Locate the cell with the specified text and output its (X, Y) center coordinate. 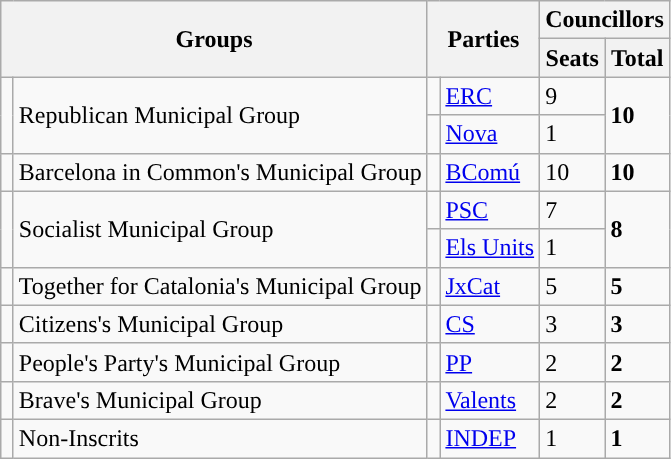
BComú (490, 172)
8 (637, 229)
Groups (214, 39)
Republican Municipal Group (220, 115)
7 (572, 210)
Parties (483, 39)
Valents (490, 400)
People's Party's Municipal Group (220, 362)
INDEP (490, 438)
Citizens's Municipal Group (220, 324)
Socialist Municipal Group (220, 229)
ERC (490, 96)
Els Units (490, 248)
JxCat (490, 286)
PP (490, 362)
Seats (572, 58)
Total (637, 58)
Barcelona in Common's Municipal Group (220, 172)
Non-Inscrits (220, 438)
Councillors (605, 20)
CS (490, 324)
Together for Catalonia's Municipal Group (220, 286)
Brave's Municipal Group (220, 400)
9 (572, 96)
PSC (490, 210)
Nova (490, 134)
